Detect which cell encompasses the target text, then output its (x, y) center coordinate. 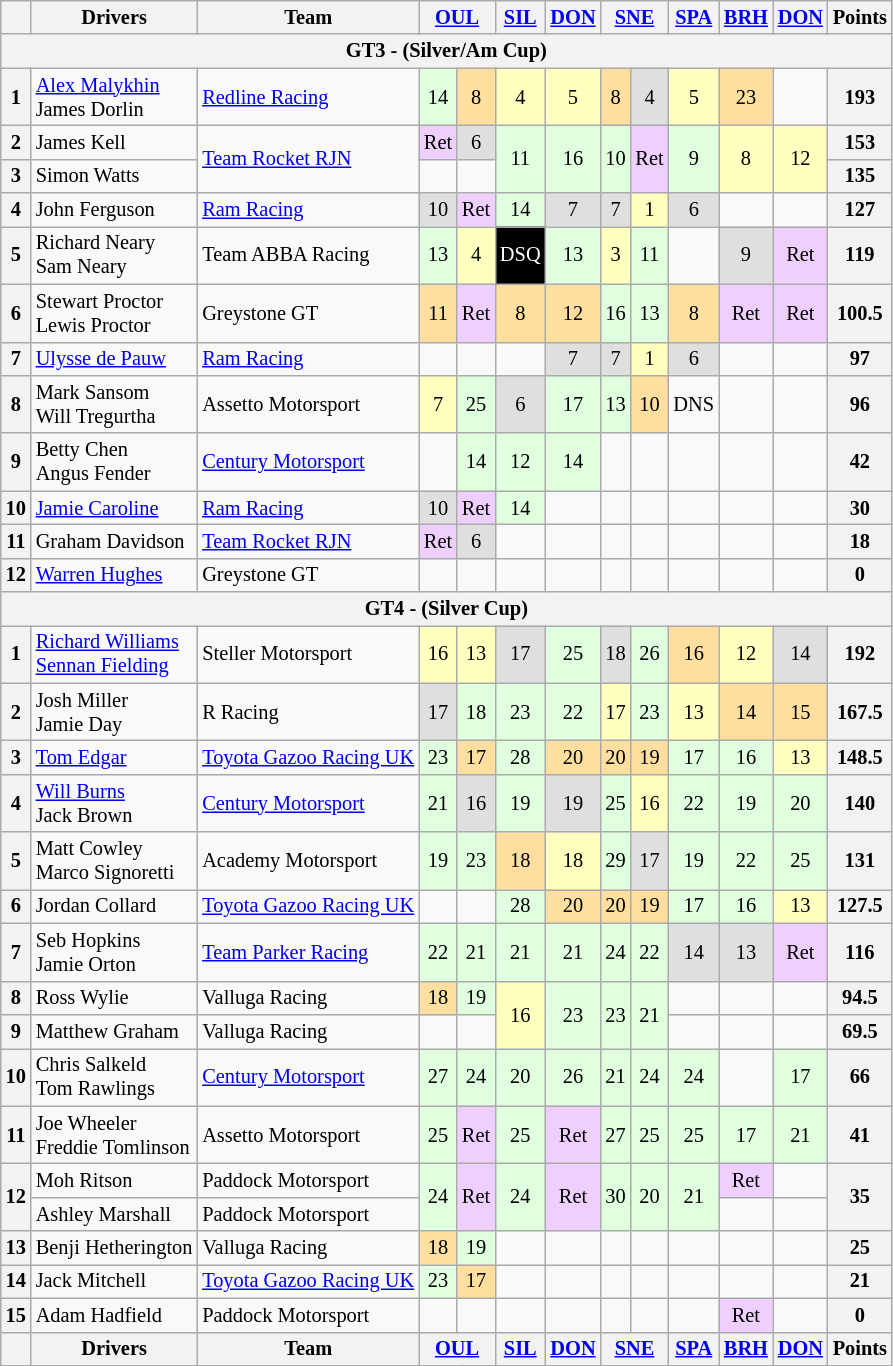
167.5 (860, 712)
Jordan Collard (114, 906)
119 (860, 255)
100.5 (860, 313)
Moh Ritson (114, 1180)
Richard Neary Sam Neary (114, 255)
GT4 - (Silver Cup) (446, 609)
29 (615, 861)
127.5 (860, 906)
Chris Salkeld Tom Rawlings (114, 1077)
69.5 (860, 1031)
R Racing (308, 712)
Team ABBA Racing (308, 255)
Adam Hadfield (114, 1315)
66 (860, 1077)
97 (860, 359)
Richard Williams Sennan Fielding (114, 654)
116 (860, 952)
Alex Malykhin James Dorlin (114, 97)
Tom Edgar (114, 757)
Redline Racing (308, 97)
131 (860, 861)
94.5 (860, 998)
Ross Wylie (114, 998)
193 (860, 97)
41 (860, 1135)
Warren Hughes (114, 575)
Joe Wheeler Freddie Tomlinson (114, 1135)
James Kell (114, 142)
DSQ (520, 255)
42 (860, 462)
153 (860, 142)
Mark Sansom Will Tregurtha (114, 404)
Stewart Proctor Lewis Proctor (114, 313)
Seb Hopkins Jamie Orton (114, 952)
Simon Watts (114, 176)
Josh Miller Jamie Day (114, 712)
Jack Mitchell (114, 1281)
Team Parker Racing (308, 952)
Steller Motorsport (308, 654)
Jamie Caroline (114, 508)
Graham Davidson (114, 541)
John Ferguson (114, 210)
96 (860, 404)
135 (860, 176)
DNS (694, 404)
Ashley Marshall (114, 1214)
Academy Motorsport (308, 861)
127 (860, 210)
35 (860, 1196)
Benji Hetherington (114, 1248)
Matthew Graham (114, 1031)
148.5 (860, 757)
Will Burns Jack Brown (114, 803)
GT3 - (Silver/Am Cup) (446, 51)
Matt Cowley Marco Signoretti (114, 861)
Betty Chen Angus Fender (114, 462)
140 (860, 803)
192 (860, 654)
Ulysse de Pauw (114, 359)
